Identify which cell holds the provided text, then report its (x, y) central coordinate. 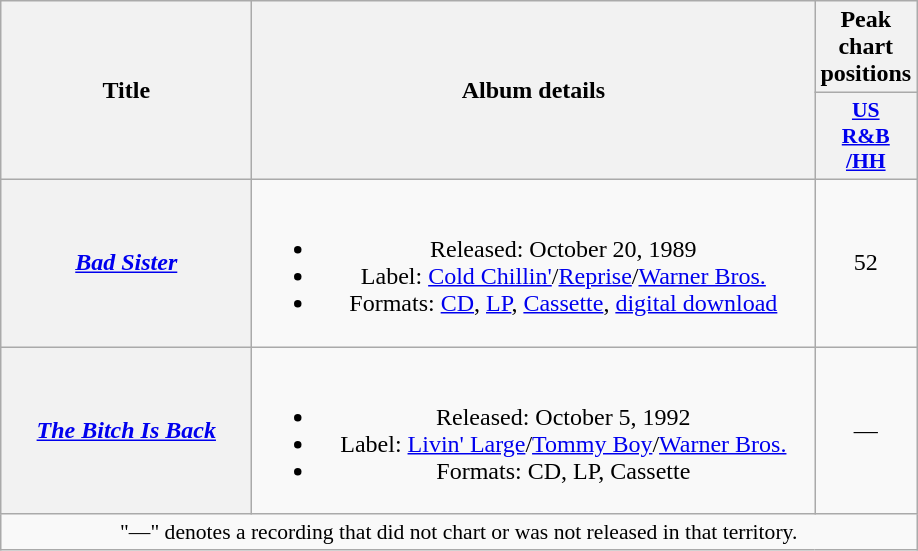
Album details (534, 90)
USR&B/HH (866, 136)
— (866, 430)
Released: October 20, 1989Label: Cold Chillin'/Reprise/Warner Bros.Formats: CD, LP, Cassette, digital download (534, 262)
"—" denotes a recording that did not chart or was not released in that territory. (459, 532)
Bad Sister (126, 262)
Released: October 5, 1992Label: Livin' Large/Tommy Boy/Warner Bros.Formats: CD, LP, Cassette (534, 430)
Peak chart positions (866, 47)
The Bitch Is Back (126, 430)
52 (866, 262)
Title (126, 90)
